Identify which cell holds the provided text, then report its (X, Y) central coordinate. 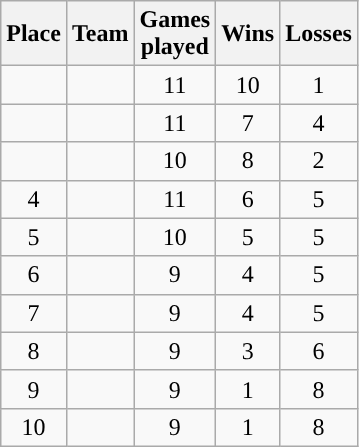
2 (319, 161)
Place (34, 34)
Team (100, 34)
Gamesplayed (175, 34)
Losses (319, 34)
3 (248, 351)
Wins (248, 34)
